Scan for the cell matching the given text and deliver its (x, y) coordinate at center. 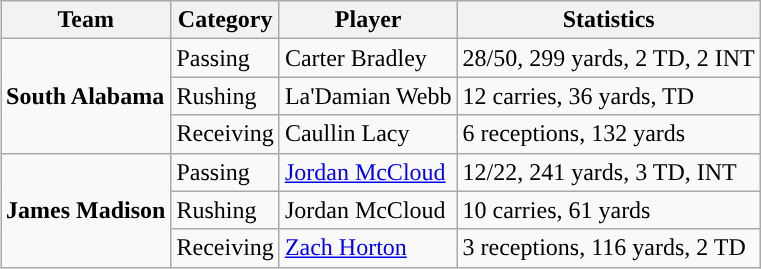
Zach Horton (368, 248)
La'Damian Webb (368, 96)
10 carries, 61 yards (608, 210)
3 receptions, 116 yards, 2 TD (608, 248)
28/50, 299 yards, 2 TD, 2 INT (608, 58)
Player (368, 20)
James Madison (86, 210)
12 carries, 36 yards, TD (608, 96)
Carter Bradley (368, 58)
12/22, 241 yards, 3 TD, INT (608, 172)
Statistics (608, 20)
Team (86, 20)
Category (225, 20)
6 receptions, 132 yards (608, 134)
South Alabama (86, 96)
Caullin Lacy (368, 134)
